Find where the given text appears and provide that cell's center as (X, Y) coordinate. 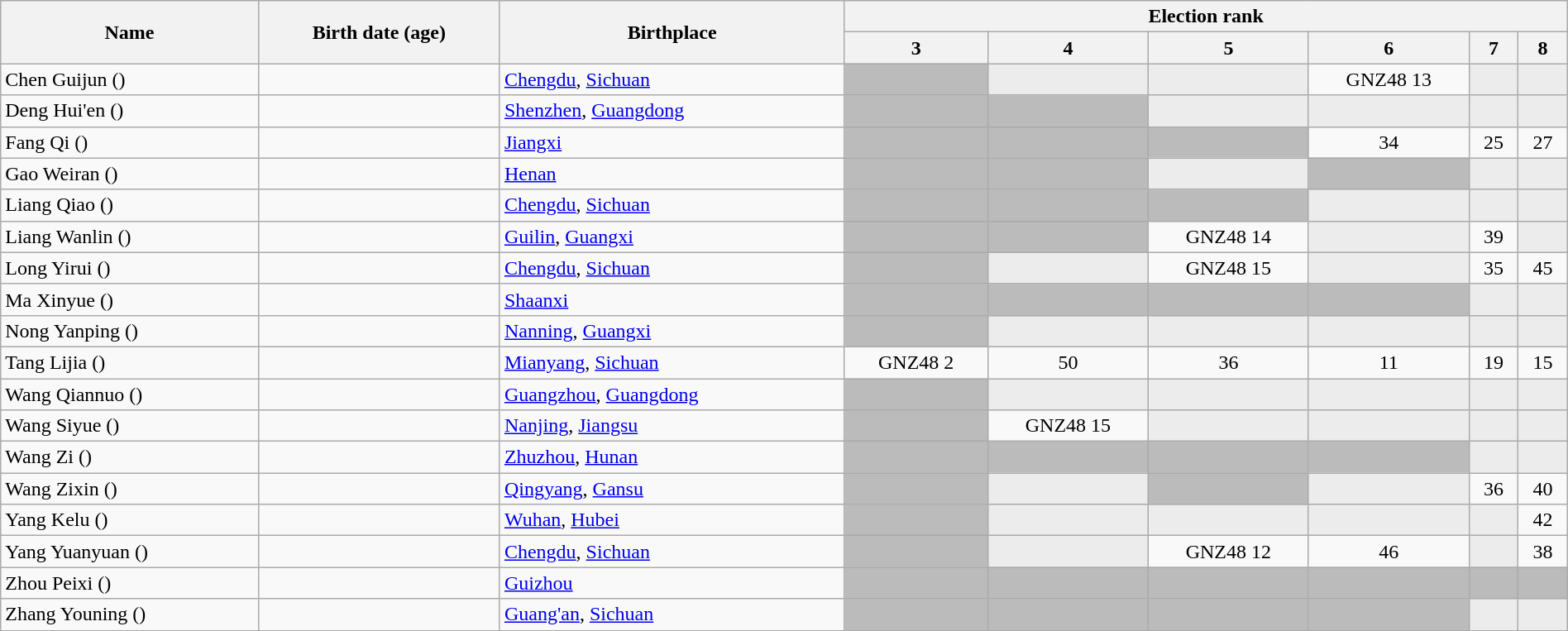
42 (1543, 520)
GNZ48 14 (1228, 237)
Wang Qiannuo () (129, 394)
3 (916, 48)
Ma Xinyue () (129, 299)
Yang Kelu () (129, 520)
6 (1389, 48)
Guilin, Guangxi (672, 237)
19 (1494, 362)
Liang Qiao () (129, 205)
Liang Wanlin () (129, 237)
11 (1389, 362)
Guangzhou, Guangdong (672, 394)
45 (1543, 268)
5 (1228, 48)
Zhou Peixi () (129, 583)
35 (1494, 268)
39 (1494, 237)
46 (1389, 552)
Jiangxi (672, 142)
Long Yirui () (129, 268)
Qingyang, Gansu (672, 489)
27 (1543, 142)
8 (1543, 48)
Zhuzhou, Hunan (672, 457)
Fang Qi () (129, 142)
GNZ48 2 (916, 362)
Wang Zixin () (129, 489)
4 (1068, 48)
Yang Yuanyuan () (129, 552)
38 (1543, 552)
Election rank (1206, 17)
50 (1068, 362)
Shenzhen, Guangdong (672, 111)
Birthplace (672, 32)
Zhang Youning () (129, 614)
Name (129, 32)
Shaanxi (672, 299)
GNZ48 13 (1389, 79)
Birth date (age) (379, 32)
Wang Zi () (129, 457)
40 (1543, 489)
Guang'an, Sichuan (672, 614)
Chen Guijun () (129, 79)
GNZ48 12 (1228, 552)
Guizhou (672, 583)
Henan (672, 174)
Nong Yanping () (129, 331)
15 (1543, 362)
Nanjing, Jiangsu (672, 426)
25 (1494, 142)
Wang Siyue () (129, 426)
Nanning, Guangxi (672, 331)
7 (1494, 48)
Deng Hui'en () (129, 111)
34 (1389, 142)
Wuhan, Hubei (672, 520)
Mianyang, Sichuan (672, 362)
Gao Weiran () (129, 174)
Tang Lijia () (129, 362)
